Extract the (x, y) coordinate from the center of the cell holding the provided text.  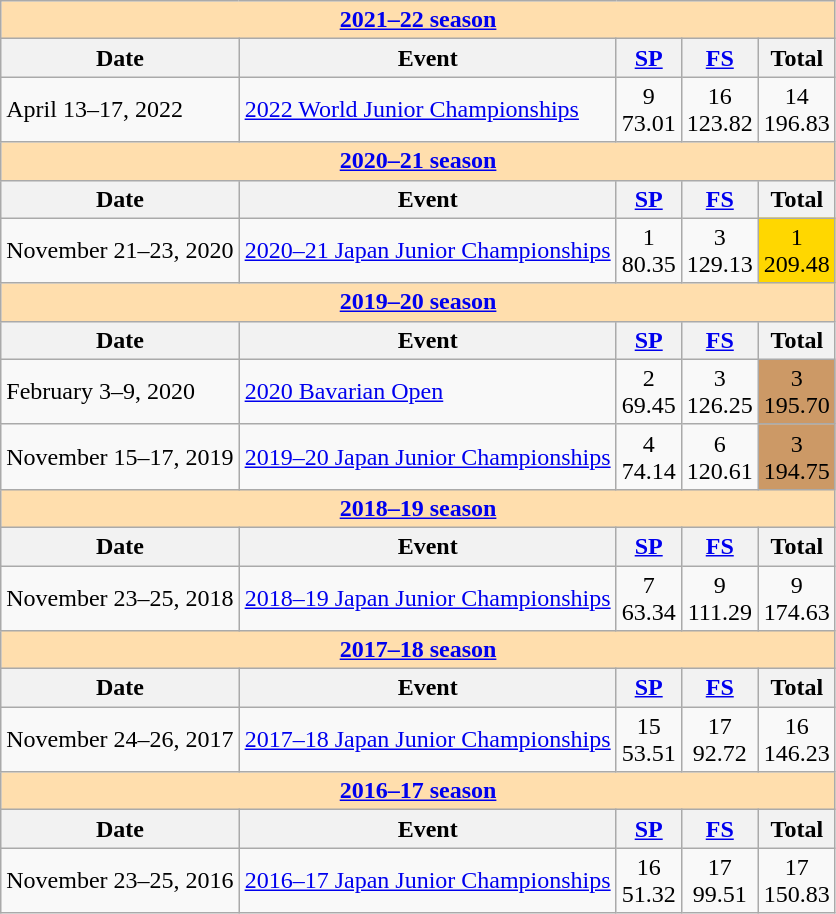
4 74.14 (648, 456)
2017–18 Japan Junior Championships (428, 740)
November 23–25, 2016 (120, 880)
April 13–17, 2022 (120, 110)
17 92.72 (720, 740)
9 73.01 (648, 110)
2018–19 Japan Junior Championships (428, 598)
1 80.35 (648, 250)
November 23–25, 2018 (120, 598)
2016–17 season (418, 791)
15 53.51 (648, 740)
16 51.32 (648, 880)
November 24–26, 2017 (120, 740)
2016–17 Japan Junior Championships (428, 880)
2021–22 season (418, 20)
7 63.34 (648, 598)
9 111.29 (720, 598)
6 120.61 (720, 456)
2019–20 season (418, 302)
1 209.48 (796, 250)
2018–19 season (418, 508)
17 99.51 (720, 880)
2019–20 Japan Junior Championships (428, 456)
3 129.13 (720, 250)
2017–18 season (418, 650)
9 174.63 (796, 598)
16 123.82 (720, 110)
2020 Bavarian Open (428, 392)
2 69.45 (648, 392)
November 21–23, 2020 (120, 250)
14 196.83 (796, 110)
3 126.25 (720, 392)
November 15–17, 2019 (120, 456)
2020–21 Japan Junior Championships (428, 250)
February 3–9, 2020 (120, 392)
2022 World Junior Championships (428, 110)
2020–21 season (418, 161)
16 146.23 (796, 740)
3 194.75 (796, 456)
3 195.70 (796, 392)
17 150.83 (796, 880)
